Search for the cell housing the specified text and yield its (X, Y) center coordinate. 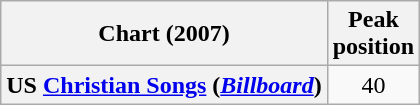
US Christian Songs (Billboard) (164, 85)
Chart (2007) (164, 34)
Peakposition (373, 34)
40 (373, 85)
